From the cell containing the given text, extract its center point as (X, Y) coordinate. 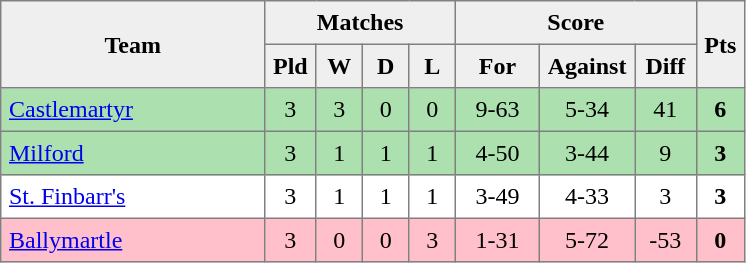
9 (666, 153)
D (385, 66)
W (339, 66)
6 (720, 110)
St. Finbarr's (133, 197)
Pld (290, 66)
41 (666, 110)
Pts (720, 44)
4-33 (586, 197)
3-44 (586, 153)
1-31 (497, 240)
Matches (360, 23)
Diff (666, 66)
-53 (666, 240)
Score (576, 23)
Team (133, 44)
9-63 (497, 110)
For (497, 66)
3-49 (497, 197)
Milford (133, 153)
Castlemartyr (133, 110)
5-34 (586, 110)
Against (586, 66)
5-72 (586, 240)
L (432, 66)
Ballymartle (133, 240)
4-50 (497, 153)
